Return [X, Y] of the center of cell containing provided text 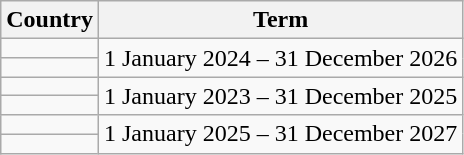
1 January 2024 – 31 December 2026 [280, 58]
Term [280, 20]
1 January 2025 – 31 December 2027 [280, 134]
1 January 2023 – 31 December 2025 [280, 96]
Country [50, 20]
